Detect which cell encompasses the target text, then output its (X, Y) center coordinate. 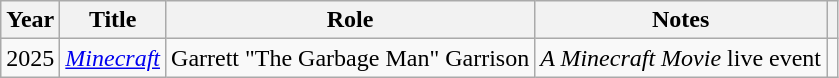
Title (113, 20)
Year (30, 20)
Notes (681, 20)
Garrett "The Garbage Man" Garrison (350, 58)
Role (350, 20)
A Minecraft Movie live event (681, 58)
2025 (30, 58)
Minecraft (113, 58)
